From the cell containing the given text, extract its center point as (x, y) coordinate. 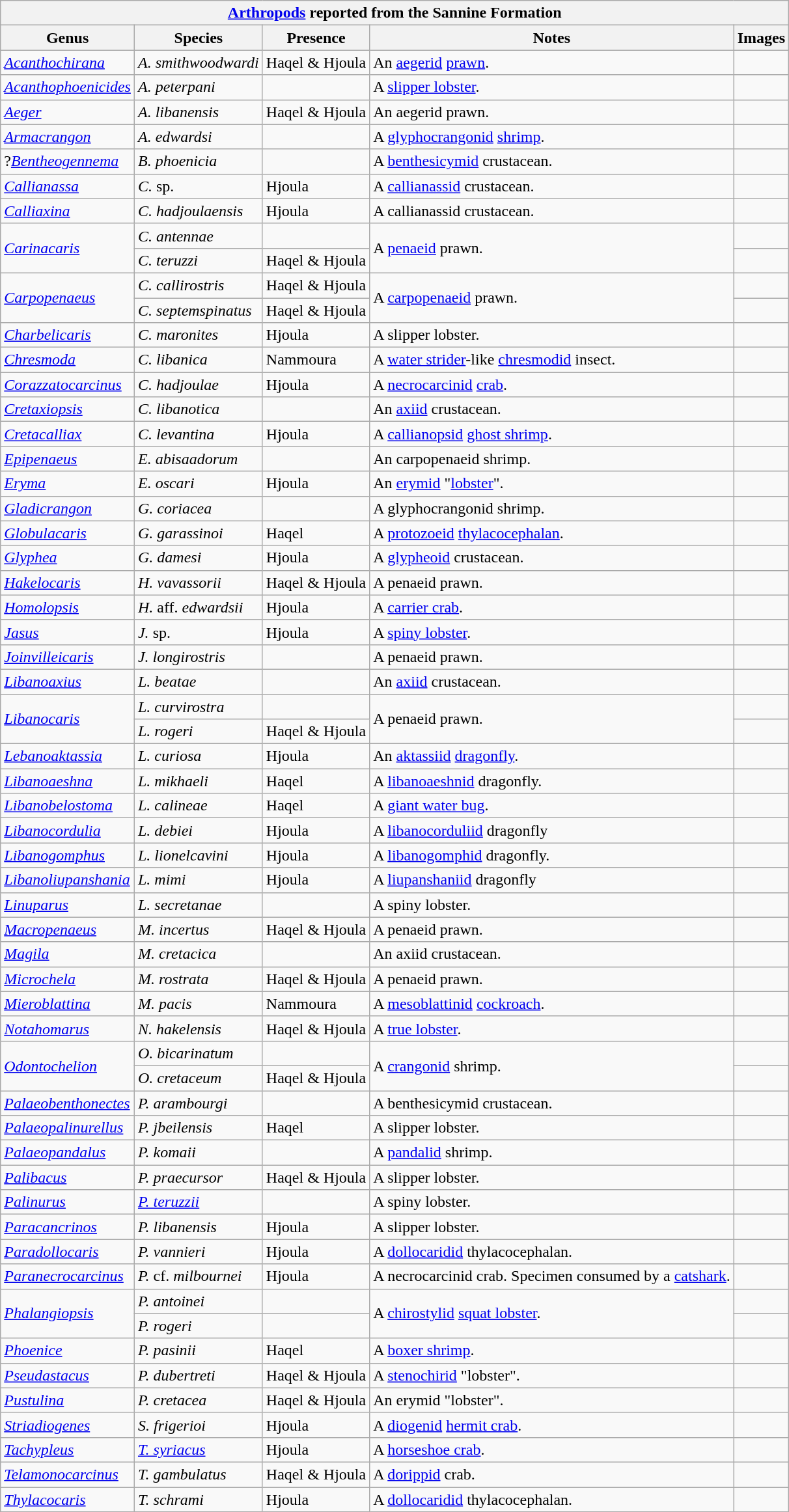
J. longirostris (198, 657)
Palaeopandalus (68, 1153)
M. incertus (198, 929)
H. vavassorii (198, 583)
T. schrami (198, 1499)
C. callirostris (198, 285)
A liupanshaniid dragonfly (552, 880)
Macropenaeus (68, 929)
N. hakelensis (198, 1028)
L. secretanae (198, 905)
Genus (68, 38)
Epipenaeus (68, 459)
L. mimi (198, 880)
L. curvirostra (198, 706)
Aeger (68, 112)
Pseudastacus (68, 1375)
Images (761, 38)
Paracancrinos (68, 1227)
Gladicrangon (68, 508)
L. beatae (198, 681)
L. debiei (198, 831)
J. sp. (198, 632)
Eryma (68, 484)
A protozoeid thylacocephalan. (552, 533)
C. hadjoulae (198, 385)
L. curiosa (198, 756)
H. aff. edwardsii (198, 607)
A stenochirid "lobster". (552, 1375)
A pandalid shrimp. (552, 1153)
Jasus (68, 632)
L. lionelcavini (198, 855)
A. peterpani (198, 87)
P. teruzzii (198, 1202)
P. antoinei (198, 1301)
P. cf. milbournei (198, 1276)
Carpopenaeus (68, 297)
M. rostrata (198, 979)
Libanogomphus (68, 855)
L. rogeri (198, 732)
Notahomarus (68, 1028)
Armacrangon (68, 137)
Paranecrocarcinus (68, 1276)
Libanoaxius (68, 681)
Thylacocaris (68, 1499)
T. syriacus (198, 1450)
Joinvilleicaris (68, 657)
P. pasinii (198, 1351)
L. mikhaeli (198, 781)
A necrocarcinid crab. (552, 385)
Libanobelostoma (68, 806)
Palaeobenthonectes (68, 1103)
Linuparus (68, 905)
E. oscari (198, 484)
C. sp. (198, 186)
Microchela (68, 979)
C. maronites (198, 335)
T. gambulatus (198, 1474)
A water strider-like chresmodid insect. (552, 360)
Calliaxina (68, 211)
Palibacus (68, 1177)
Arthropods reported from the Sannine Formation (394, 13)
Presence (316, 38)
A boxer shrimp. (552, 1351)
Carinacaris (68, 248)
Acanthochirana (68, 62)
B. phoenicia (198, 161)
C. antennae (198, 236)
O. bicarinatum (198, 1053)
Hakelocaris (68, 583)
Odontochelion (68, 1065)
A libanocorduliid dragonfly (552, 831)
A diogenid hermit crab. (552, 1425)
Phalangiopsis (68, 1313)
A crangonid shrimp. (552, 1065)
A horseshoe crab. (552, 1450)
A chirostylid squat lobster. (552, 1313)
P. arambourgi (198, 1103)
Libanocordulia (68, 831)
Pustulina (68, 1400)
P. rogeri (198, 1326)
C. libanica (198, 360)
Callianassa (68, 186)
A necrocarcinid crab. Specimen consumed by a catshark. (552, 1276)
Libanoliupanshania (68, 880)
A callianopsid ghost shrimp. (552, 434)
M. cretacica (198, 954)
G. damesi (198, 558)
A mesoblattinid cockroach. (552, 1004)
L. calineae (198, 806)
C. teruzzi (198, 260)
Globulacaris (68, 533)
?Bentheogennema (68, 161)
G. garassinoi (198, 533)
P. vannieri (198, 1252)
P. jbeilensis (198, 1128)
P. komaii (198, 1153)
Cretacalliax (68, 434)
A glypheoid crustacean. (552, 558)
Striadiogenes (68, 1425)
P. dubertreti (198, 1375)
Libanocaris (68, 719)
G. coriacea (198, 508)
Notes (552, 38)
A libanoaeshnid dragonfly. (552, 781)
Lebanoaktassia (68, 756)
Corazzatocarcinus (68, 385)
A. libanensis (198, 112)
Glyphea (68, 558)
M. pacis (198, 1004)
C. levantina (198, 434)
Cretaxiopsis (68, 409)
P. libanensis (198, 1227)
Libanoaeshna (68, 781)
Palaeopalinurellus (68, 1128)
A libanogomphid dragonfly. (552, 855)
E. abisaadorum (198, 459)
C. hadjoulaensis (198, 211)
C. libanotica (198, 409)
Mieroblattina (68, 1004)
Charbelicaris (68, 335)
A carpopenaeid prawn. (552, 297)
C. septemspinatus (198, 310)
Phoenice (68, 1351)
O. cretaceum (198, 1078)
P. praecursor (198, 1177)
Palinurus (68, 1202)
Magila (68, 954)
Telamonocarcinus (68, 1474)
Species (198, 38)
A. smithwoodwardi (198, 62)
A true lobster. (552, 1028)
A dorippid crab. (552, 1474)
An carpopenaeid shrimp. (552, 459)
Paradollocaris (68, 1252)
A. edwardsi (198, 137)
Tachypleus (68, 1450)
P. cretacea (198, 1400)
Homolopsis (68, 607)
A giant water bug. (552, 806)
An aktassiid dragonfly. (552, 756)
A carrier crab. (552, 607)
Acanthophoenicides (68, 87)
S. frigerioi (198, 1425)
Chresmoda (68, 360)
